Return [x, y] of the center of cell containing provided text 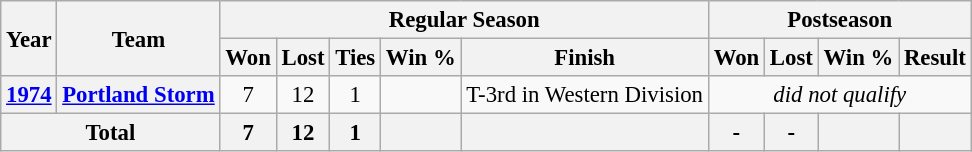
Result [936, 58]
Team [138, 38]
Portland Storm [138, 95]
Regular Season [464, 20]
Finish [584, 58]
Year [29, 38]
did not qualify [840, 95]
Postseason [840, 20]
T-3rd in Western Division [584, 95]
Ties [356, 58]
1974 [29, 95]
Total [110, 133]
